Provide the [x, y] coordinate of the cell's center where the given text is located.  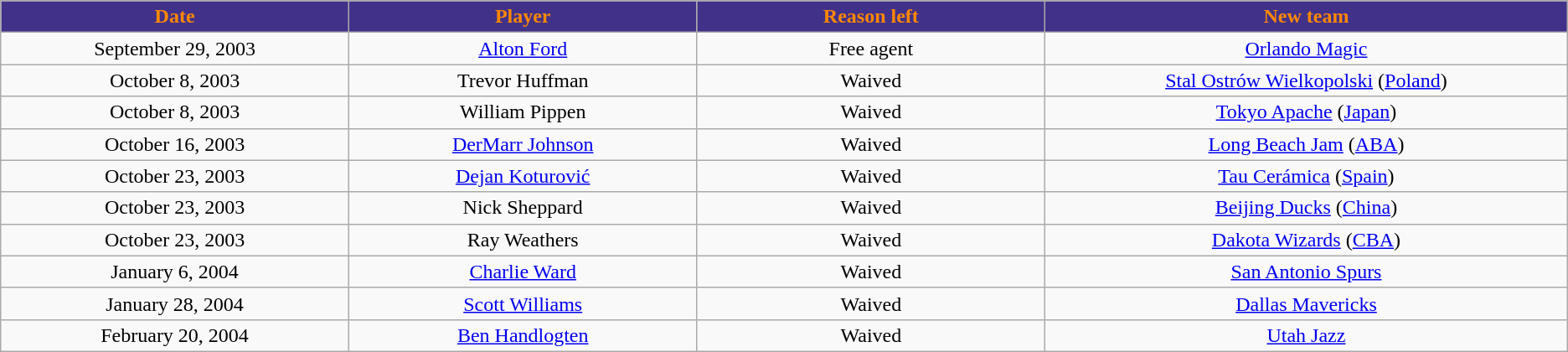
New team [1307, 17]
Ben Handlogten [523, 335]
Tau Cerámica (Spain) [1307, 176]
Long Beach Jam (ABA) [1307, 144]
William Pippen [523, 112]
January 6, 2004 [175, 272]
Reason left [871, 17]
Tokyo Apache (Japan) [1307, 112]
Stal Ostrów Wielkopolski (Poland) [1307, 80]
February 20, 2004 [175, 335]
Dejan Koturović [523, 176]
Free agent [871, 49]
Date [175, 17]
Orlando Magic [1307, 49]
DerMarr Johnson [523, 144]
Ray Weathers [523, 240]
San Antonio Spurs [1307, 272]
Player [523, 17]
Charlie Ward [523, 272]
Trevor Huffman [523, 80]
Nick Sheppard [523, 208]
Alton Ford [523, 49]
January 28, 2004 [175, 303]
October 16, 2003 [175, 144]
September 29, 2003 [175, 49]
Beijing Ducks (China) [1307, 208]
Scott Williams [523, 303]
Dallas Mavericks [1307, 303]
Dakota Wizards (CBA) [1307, 240]
Utah Jazz [1307, 335]
